Find where the given text appears and provide that cell's center as [X, Y] coordinate. 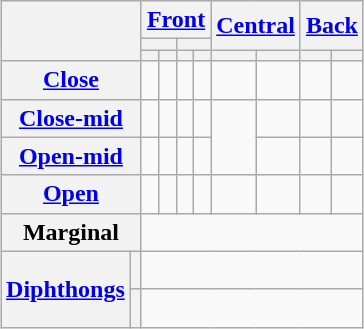
Central [256, 26]
Close-mid [72, 118]
Front [176, 20]
Diphthongs [66, 289]
Close [72, 80]
Back [332, 26]
Open [72, 194]
Marginal [72, 232]
Open-mid [72, 156]
